Detect which cell encompasses the target text, then output its (X, Y) center coordinate. 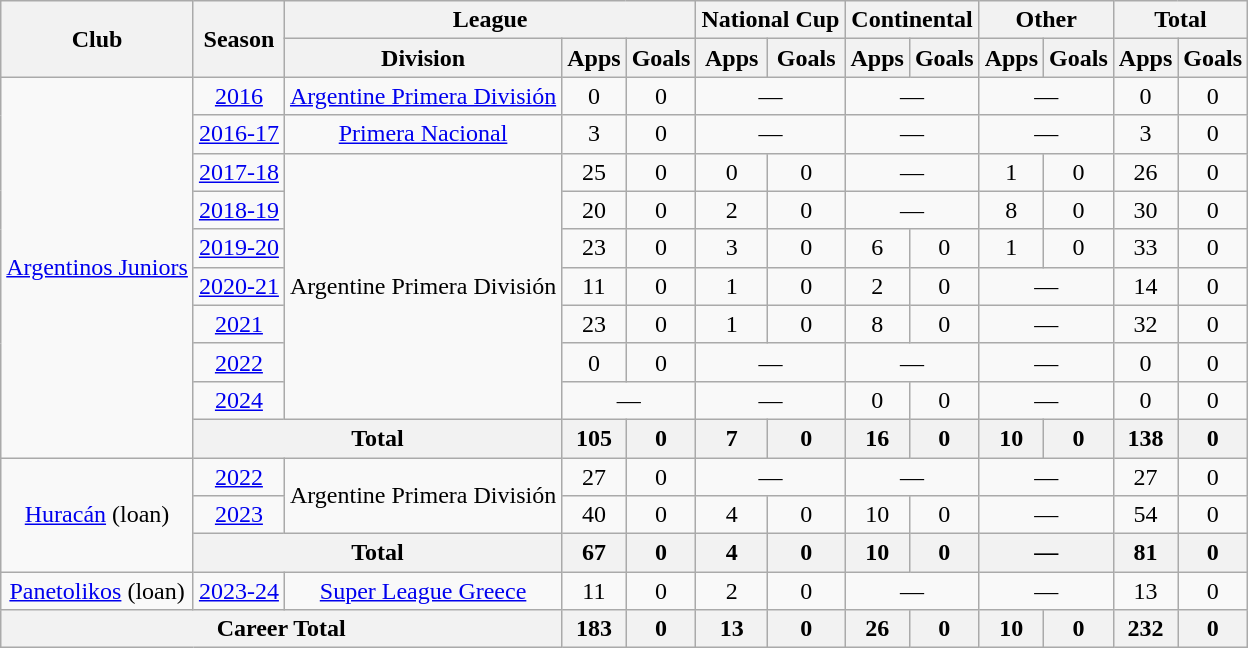
105 (594, 438)
Argentinos Juniors (98, 268)
Club (98, 39)
14 (1145, 286)
Division (422, 58)
81 (1145, 553)
2018-19 (238, 210)
Huracán (loan) (98, 515)
67 (594, 553)
2017-18 (238, 172)
Continental (912, 20)
2020-21 (238, 286)
6 (877, 248)
183 (594, 629)
138 (1145, 438)
National Cup (770, 20)
Super League Greece (422, 591)
25 (594, 172)
30 (1145, 210)
54 (1145, 515)
Other (1046, 20)
16 (877, 438)
2019-20 (238, 248)
2023-24 (238, 591)
2023 (238, 515)
33 (1145, 248)
7 (732, 438)
2024 (238, 400)
Panetolikos (loan) (98, 591)
20 (594, 210)
Season (238, 39)
32 (1145, 324)
40 (594, 515)
Career Total (282, 629)
2016-17 (238, 134)
2021 (238, 324)
232 (1145, 629)
2016 (238, 96)
Primera Nacional (422, 134)
League (490, 20)
